Pinpoint the cell where the given text exists, returning its [x, y] midpoint coordinate. 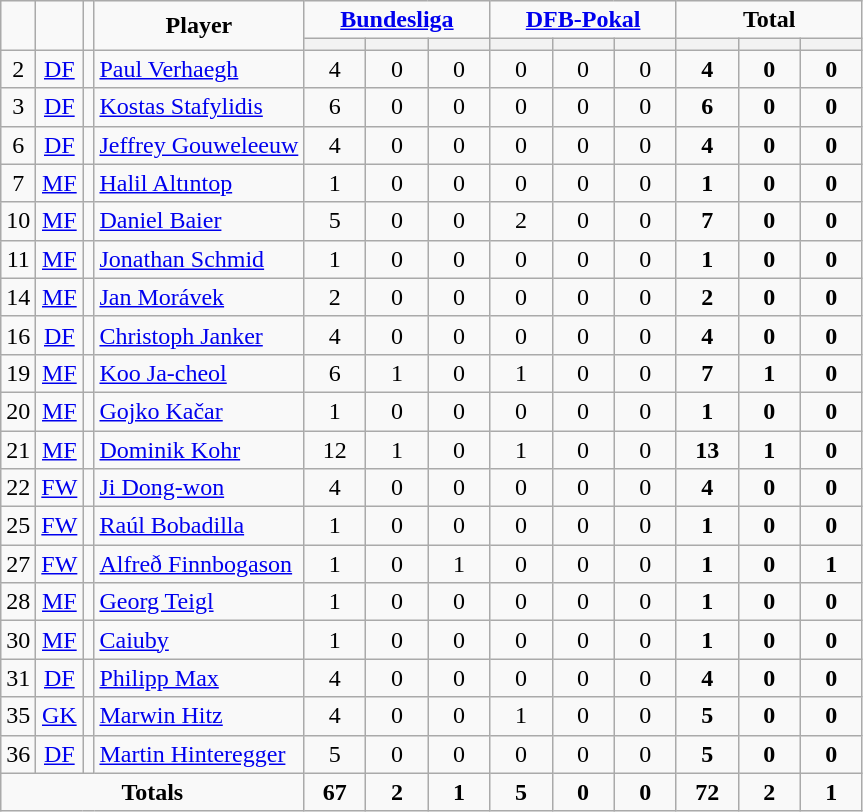
Total [769, 20]
30 [18, 640]
14 [18, 297]
Paul Verhaegh [199, 69]
Jonathan Schmid [199, 259]
Marwin Hitz [199, 716]
27 [18, 564]
28 [18, 602]
21 [18, 449]
Alfreð Finnbogason [199, 564]
Caiuby [199, 640]
10 [18, 221]
31 [18, 678]
Gojko Kačar [199, 411]
Christoph Janker [199, 335]
Philipp Max [199, 678]
12 [335, 449]
3 [18, 107]
11 [18, 259]
Georg Teigl [199, 602]
DFB-Pokal [583, 20]
GK [60, 716]
Dominik Kohr [199, 449]
67 [335, 792]
16 [18, 335]
Jeffrey Gouweleeuw [199, 145]
20 [18, 411]
13 [707, 449]
36 [18, 754]
Daniel Baier [199, 221]
Martin Hinteregger [199, 754]
19 [18, 373]
Raúl Bobadilla [199, 526]
Bundesliga [397, 20]
Player [199, 26]
Jan Morávek [199, 297]
Koo Ja-cheol [199, 373]
Halil Altıntop [199, 183]
35 [18, 716]
Ji Dong-won [199, 488]
72 [707, 792]
Kostas Stafylidis [199, 107]
25 [18, 526]
22 [18, 488]
Totals [152, 792]
